Capture the cell that displays the provided text and extract its [X, Y] central coordinate. 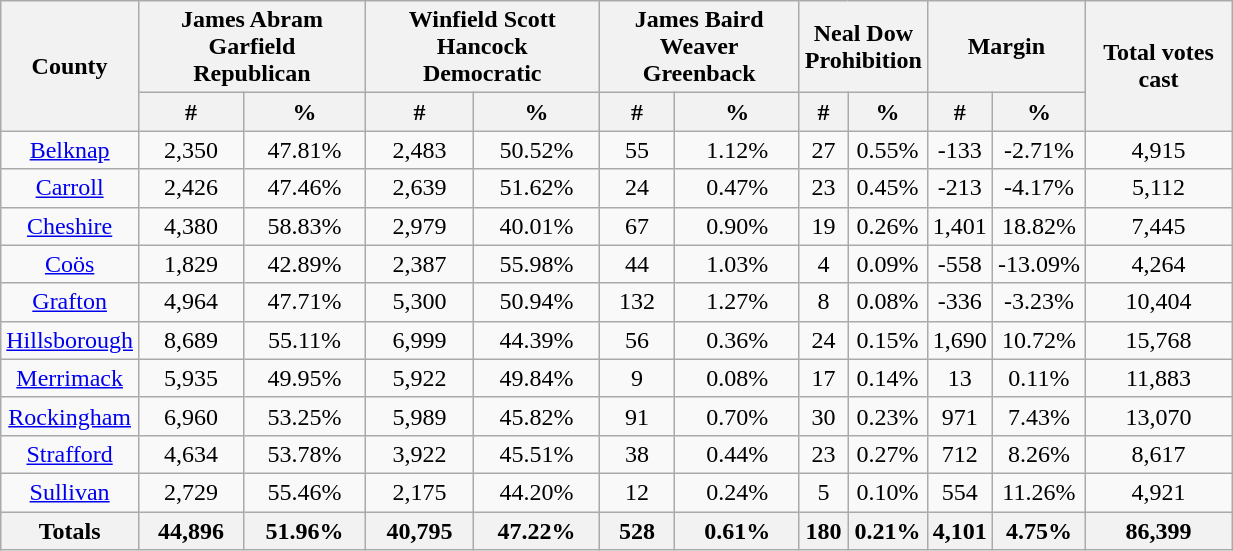
Coös [70, 264]
5,989 [419, 416]
0.15% [888, 340]
4.75% [1038, 531]
8.26% [1038, 454]
18.82% [1038, 226]
-133 [960, 150]
13,070 [1158, 416]
Totals [70, 531]
0.55% [888, 150]
Carroll [70, 188]
7.43% [1038, 416]
6,999 [419, 340]
0.61% [737, 531]
0.21% [888, 531]
Sullivan [70, 492]
-213 [960, 188]
-3.23% [1038, 302]
4,921 [1158, 492]
4,264 [1158, 264]
554 [960, 492]
11,883 [1158, 378]
1,829 [190, 264]
2,979 [419, 226]
5 [824, 492]
971 [960, 416]
42.89% [305, 264]
Merrimack [70, 378]
10,404 [1158, 302]
55.46% [305, 492]
180 [824, 531]
-558 [960, 264]
91 [637, 416]
9 [637, 378]
49.95% [305, 378]
0.47% [737, 188]
0.36% [737, 340]
0.11% [1038, 378]
0.10% [888, 492]
4,380 [190, 226]
James Baird WeaverGreenback [699, 47]
86,399 [1158, 531]
44 [637, 264]
132 [637, 302]
44.39% [536, 340]
8 [824, 302]
4,101 [960, 531]
47.46% [305, 188]
Strafford [70, 454]
5,922 [419, 378]
-13.09% [1038, 264]
17 [824, 378]
-4.17% [1038, 188]
51.62% [536, 188]
1.12% [737, 150]
45.51% [536, 454]
Belknap [70, 150]
11.26% [1038, 492]
0.09% [888, 264]
8,689 [190, 340]
1,690 [960, 340]
44.20% [536, 492]
40,795 [419, 531]
4,634 [190, 454]
5,935 [190, 378]
2,426 [190, 188]
2,729 [190, 492]
47.22% [536, 531]
0.14% [888, 378]
County [70, 66]
50.52% [536, 150]
2,350 [190, 150]
49.84% [536, 378]
0.44% [737, 454]
0.70% [737, 416]
47.81% [305, 150]
1.27% [737, 302]
8,617 [1158, 454]
5,300 [419, 302]
Total votes cast [1158, 66]
1,401 [960, 226]
53.78% [305, 454]
51.96% [305, 531]
45.82% [536, 416]
4,915 [1158, 150]
10.72% [1038, 340]
0.23% [888, 416]
1.03% [737, 264]
19 [824, 226]
4,964 [190, 302]
0.90% [737, 226]
53.25% [305, 416]
55 [637, 150]
44,896 [190, 531]
Winfield Scott HancockDemocratic [482, 47]
Hillsborough [70, 340]
58.83% [305, 226]
James Abram GarfieldRepublican [252, 47]
Neal DowProhibition [863, 47]
30 [824, 416]
0.27% [888, 454]
5,112 [1158, 188]
528 [637, 531]
Grafton [70, 302]
712 [960, 454]
0.26% [888, 226]
-2.71% [1038, 150]
12 [637, 492]
67 [637, 226]
7,445 [1158, 226]
2,387 [419, 264]
2,175 [419, 492]
50.94% [536, 302]
Margin [1006, 47]
3,922 [419, 454]
6,960 [190, 416]
15,768 [1158, 340]
13 [960, 378]
55.11% [305, 340]
Cheshire [70, 226]
56 [637, 340]
Rockingham [70, 416]
2,483 [419, 150]
55.98% [536, 264]
47.71% [305, 302]
27 [824, 150]
38 [637, 454]
-336 [960, 302]
4 [824, 264]
40.01% [536, 226]
0.45% [888, 188]
2,639 [419, 188]
0.24% [737, 492]
